Determine the [X, Y] coordinate at the center of the cell enclosing the given text.  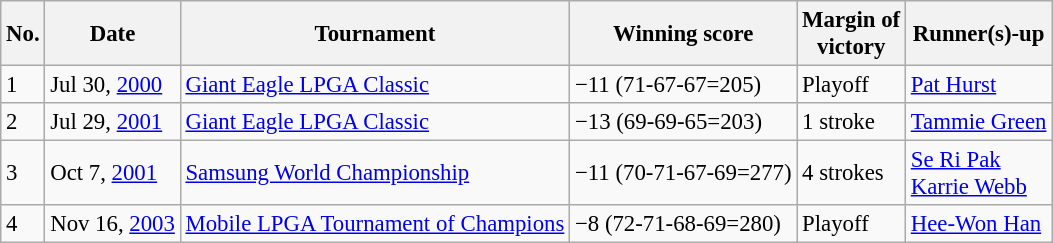
Margin ofvictory [852, 34]
−11 (71-67-67=205) [684, 85]
Samsung World Championship [375, 174]
Jul 30, 2000 [112, 85]
Mobile LPGA Tournament of Champions [375, 224]
Se Ri Pak Karrie Webb [978, 174]
Tammie Green [978, 122]
Oct 7, 2001 [112, 174]
No. [23, 34]
−11 (70-71-67-69=277) [684, 174]
Winning score [684, 34]
−13 (69-69-65=203) [684, 122]
Jul 29, 2001 [112, 122]
2 [23, 122]
Pat Hurst [978, 85]
Hee-Won Han [978, 224]
3 [23, 174]
−8 (72-71-68-69=280) [684, 224]
4 strokes [852, 174]
4 [23, 224]
1 stroke [852, 122]
Runner(s)-up [978, 34]
Tournament [375, 34]
Date [112, 34]
Nov 16, 2003 [112, 224]
1 [23, 85]
